For the text-containing cell, return its midpoint in [X, Y] coordinate format. 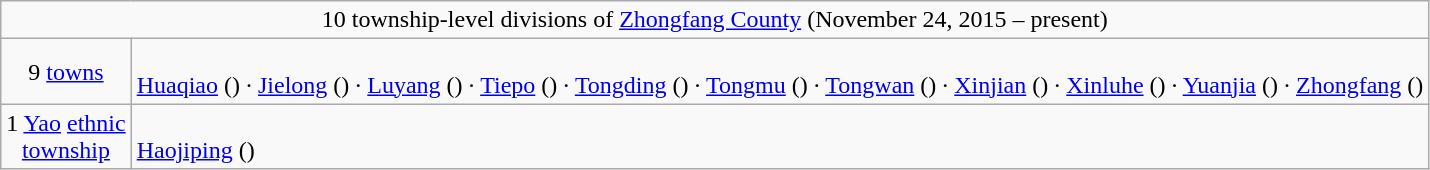
Huaqiao () · Jielong () · Luyang () · Tiepo () · Tongding () · Tongmu () · Tongwan () · Xinjian () · Xinluhe () · Yuanjia () · Zhongfang () [780, 72]
Haojiping () [780, 136]
9 towns [66, 72]
1 Yao ethnic township [66, 136]
10 township-level divisions of Zhongfang County (November 24, 2015 – present) [715, 20]
